Pinpoint the cell where the given text exists, returning its [x, y] midpoint coordinate. 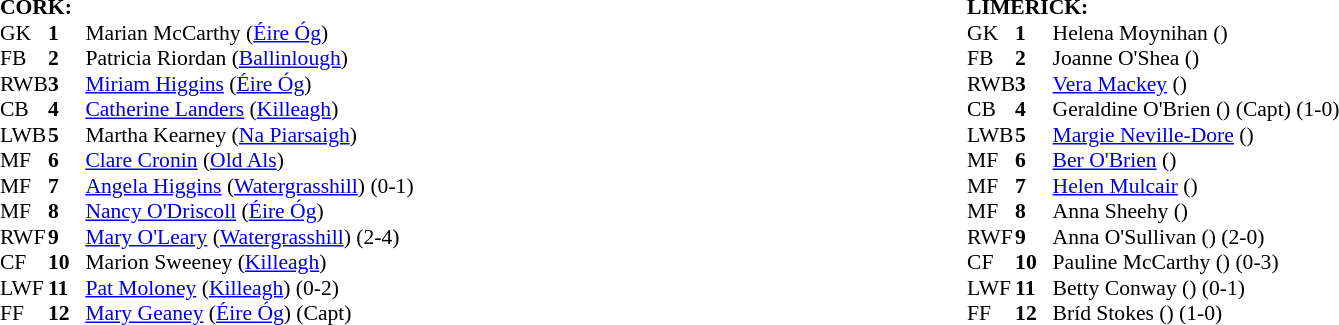
Marion Sweeney (Killeagh) [249, 263]
Nancy O'Driscoll (Éire Óg) [249, 211]
Patricia Riordan (Ballinlough) [249, 59]
Clare Cronin (Old Als) [249, 161]
Miriam Higgins (Éire Óg) [249, 84]
Angela Higgins (Watergrasshill) (0-1) [249, 186]
Martha Kearney (Na Piarsaigh) [249, 135]
Mary O'Leary (Watergrasshill) (2-4) [249, 237]
Marian McCarthy (Éire Óg) [249, 33]
Pat Moloney (Killeagh) (0-2) [249, 288]
Catherine Landers (Killeagh) [249, 109]
